Return the (x, y) coordinate for the center point of the cell that contains the specified text.  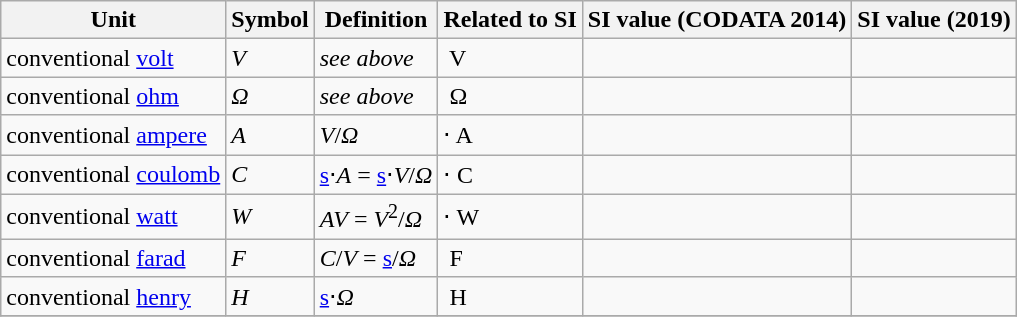
Unit (114, 20)
Definition (376, 20)
W (270, 216)
Symbol (270, 20)
conventional coulomb (114, 174)
SI value (2019) (934, 20)
conventional volt (114, 58)
s⋅Ω (376, 297)
V/Ω (376, 135)
SI value (CODATA 2014) (717, 20)
Related to SI (510, 20)
C/V = s/Ω (376, 258)
conventional ampere (114, 135)
conventional henry (114, 297)
conventional ohm (114, 96)
A (270, 135)
conventional watt (114, 216)
⋅ C (510, 174)
⋅ W (510, 216)
conventional farad (114, 258)
⋅ A (510, 135)
AV = V2/Ω (376, 216)
C (270, 174)
s⋅A = s⋅V/Ω (376, 174)
